Locate the cell with the specified text and output its (x, y) center coordinate. 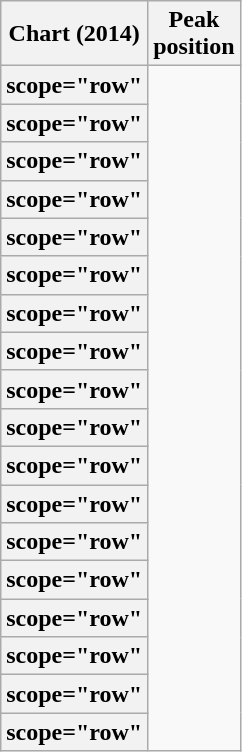
Peakposition (194, 34)
Chart (2014) (74, 34)
